Detect which cell encompasses the target text, then output its (x, y) center coordinate. 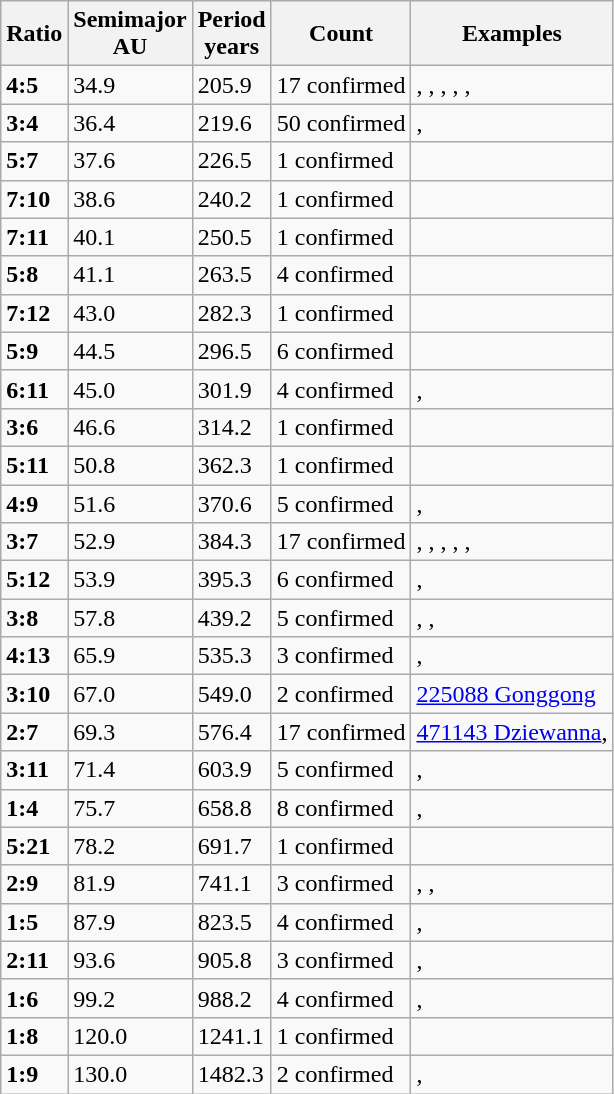
93.6 (130, 960)
Periodyears (232, 34)
250.5 (232, 237)
87.9 (130, 922)
3:6 (34, 427)
205.9 (232, 85)
5:11 (34, 465)
50 confirmed (341, 123)
301.9 (232, 389)
3:11 (34, 770)
78.2 (130, 846)
2:7 (34, 732)
905.8 (232, 960)
988.2 (232, 998)
36.4 (130, 123)
535.3 (232, 656)
SemimajorAU (130, 34)
4:9 (34, 503)
603.9 (232, 770)
384.3 (232, 542)
314.2 (232, 427)
3:4 (34, 123)
65.9 (130, 656)
395.3 (232, 580)
296.5 (232, 351)
7:12 (34, 313)
67.0 (130, 694)
6:11 (34, 389)
44.5 (130, 351)
43.0 (130, 313)
362.3 (232, 465)
53.9 (130, 580)
69.3 (130, 732)
691.7 (232, 846)
282.3 (232, 313)
37.6 (130, 161)
471143 Dziewanna, (512, 732)
225088 Gonggong (512, 694)
4:13 (34, 656)
52.9 (130, 542)
7:10 (34, 199)
1:6 (34, 998)
1241.1 (232, 1036)
120.0 (130, 1036)
5:21 (34, 846)
3:7 (34, 542)
40.1 (130, 237)
5:12 (34, 580)
1:9 (34, 1074)
Examples (512, 34)
549.0 (232, 694)
50.8 (130, 465)
1:4 (34, 808)
38.6 (130, 199)
34.9 (130, 85)
45.0 (130, 389)
2:11 (34, 960)
439.2 (232, 618)
658.8 (232, 808)
2:9 (34, 884)
5:7 (34, 161)
226.5 (232, 161)
57.8 (130, 618)
263.5 (232, 275)
4:5 (34, 85)
823.5 (232, 922)
Count (341, 34)
5:8 (34, 275)
130.0 (130, 1074)
41.1 (130, 275)
81.9 (130, 884)
1:8 (34, 1036)
3:10 (34, 694)
5:9 (34, 351)
1482.3 (232, 1074)
51.6 (130, 503)
1:5 (34, 922)
240.2 (232, 199)
219.6 (232, 123)
370.6 (232, 503)
7:11 (34, 237)
Ratio (34, 34)
99.2 (130, 998)
741.1 (232, 884)
75.7 (130, 808)
576.4 (232, 732)
46.6 (130, 427)
3:8 (34, 618)
71.4 (130, 770)
8 confirmed (341, 808)
